Determine the [X, Y] coordinate at the center of the cell enclosing the given text.  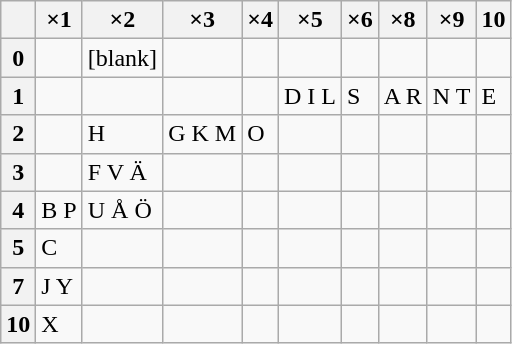
C [59, 248]
×9 [452, 20]
G K M [202, 134]
×1 [59, 20]
N T [452, 96]
H [122, 134]
S [360, 96]
4 [18, 210]
×3 [202, 20]
0 [18, 58]
×8 [402, 20]
×6 [360, 20]
3 [18, 172]
7 [18, 286]
E [494, 96]
X [59, 324]
×4 [260, 20]
A R [402, 96]
F V Ä [122, 172]
B P [59, 210]
×2 [122, 20]
D I L [310, 96]
×5 [310, 20]
[blank] [122, 58]
U Å Ö [122, 210]
J Y [59, 286]
1 [18, 96]
5 [18, 248]
O [260, 134]
2 [18, 134]
